Identify which cell holds the provided text, then report its [X, Y] central coordinate. 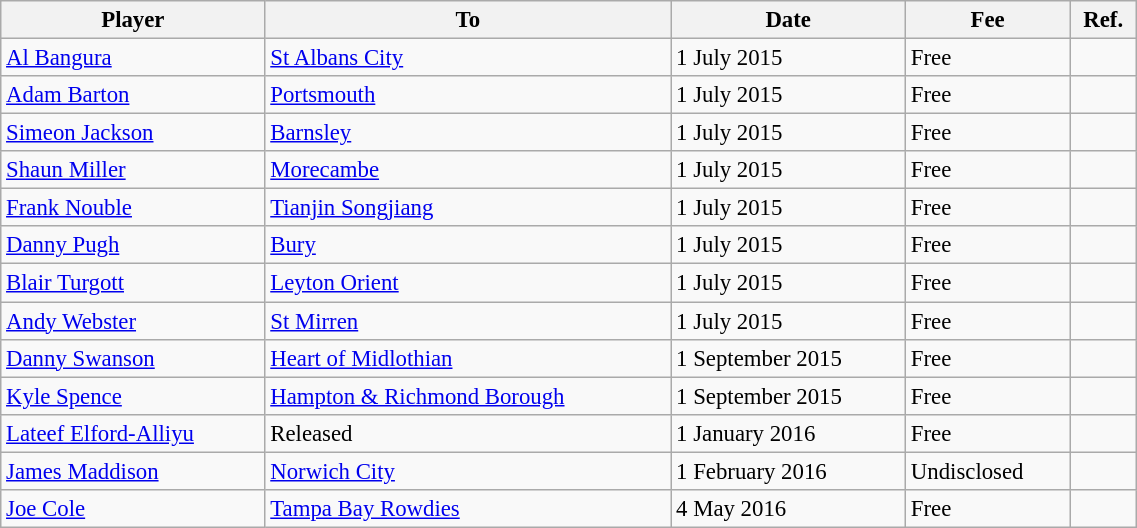
1 February 2016 [788, 471]
Morecambe [468, 170]
To [468, 20]
Frank Nouble [133, 208]
Barnsley [468, 133]
Hampton & Richmond Borough [468, 396]
St Mirren [468, 321]
Kyle Spence [133, 396]
Danny Pugh [133, 245]
Heart of Midlothian [468, 358]
Fee [988, 20]
Player [133, 20]
Leyton Orient [468, 283]
Andy Webster [133, 321]
Undisclosed [988, 471]
Shaun Miller [133, 170]
Danny Swanson [133, 358]
Lateef Elford-Alliyu [133, 433]
James Maddison [133, 471]
Blair Turgott [133, 283]
Ref. [1104, 20]
4 May 2016 [788, 509]
Adam Barton [133, 95]
1 January 2016 [788, 433]
St Albans City [468, 58]
Simeon Jackson [133, 133]
Tampa Bay Rowdies [468, 509]
Portsmouth [468, 95]
Bury [468, 245]
Al Bangura [133, 58]
Tianjin Songjiang [468, 208]
Released [468, 433]
Norwich City [468, 471]
Joe Cole [133, 509]
Date [788, 20]
